For the text-containing cell, return its midpoint in [X, Y] coordinate format. 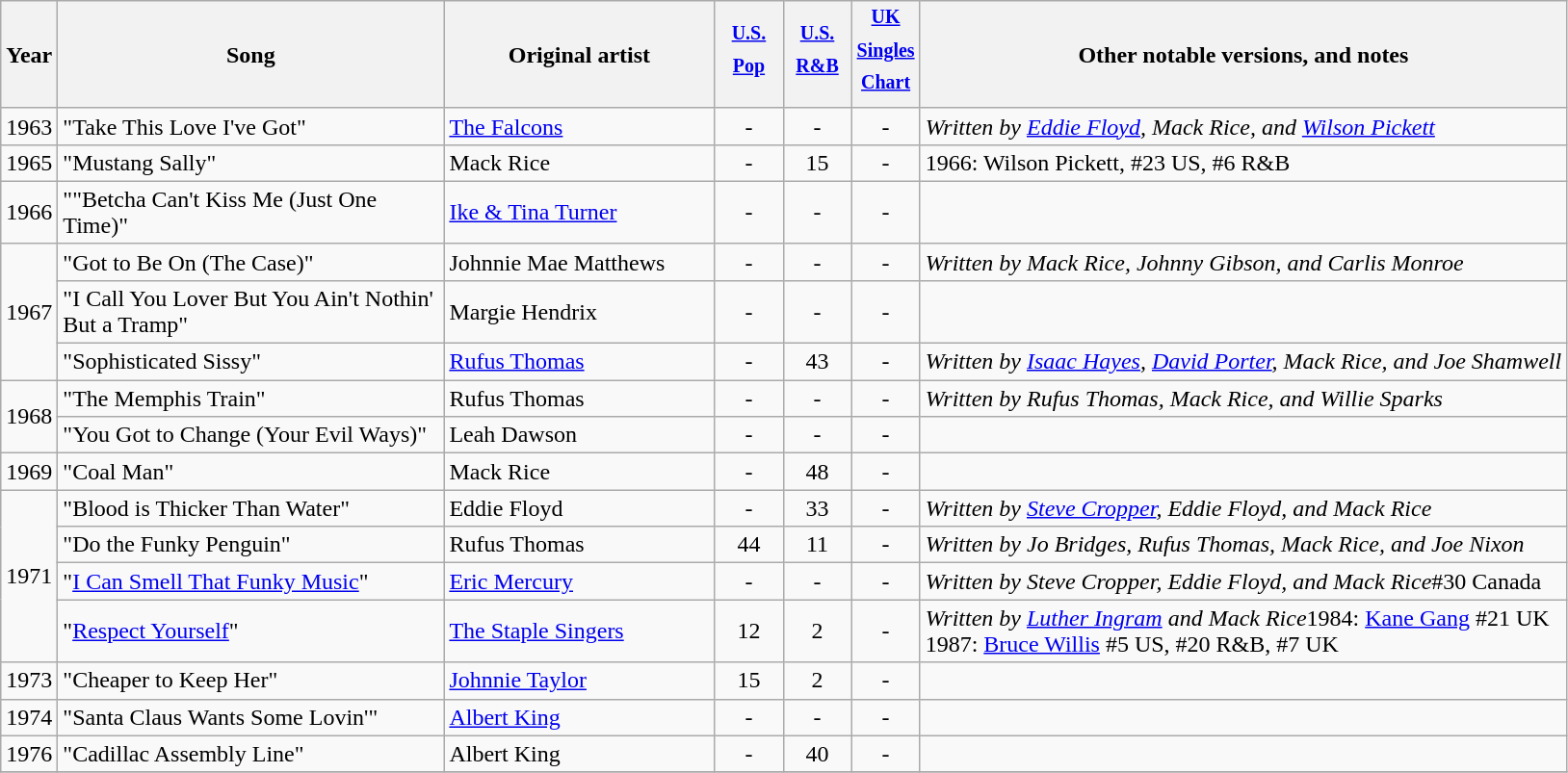
1969 [29, 472]
44 [749, 545]
Written by Eddie Floyd, Mack Rice, and Wilson Pickett [1243, 126]
Eddie Floyd [580, 508]
Song [250, 55]
"I Call You Lover But You Ain't Nothin' But a Tramp" [250, 312]
Written by Steve Cropper, Eddie Floyd, and Mack Rice [1243, 508]
"Take This Love I've Got" [250, 126]
Leah Dawson [580, 435]
Johnnie Taylor [580, 681]
The Staple Singers [580, 631]
"Coal Man" [250, 472]
"Sophisticated Sissy" [250, 362]
"Mustang Sally" [250, 163]
33 [817, 508]
Written by Mack Rice, Johnny Gibson, and Carlis Monroe [1243, 262]
Other notable versions, and notes [1243, 55]
"Got to Be On (The Case)" [250, 262]
"Respect Yourself" [250, 631]
Written by Isaac Hayes, David Porter, Mack Rice, and Joe Shamwell [1243, 362]
1973 [29, 681]
UK Singles Chart [886, 55]
1968 [29, 417]
"Blood is Thicker Than Water" [250, 508]
Written by Steve Cropper, Eddie Floyd, and Mack Rice#30 Canada [1243, 581]
Written by Rufus Thomas, Mack Rice, and Willie Sparks [1243, 399]
"Cadillac Assembly Line" [250, 754]
"I Can Smell That Funky Music" [250, 581]
1965 [29, 163]
Margie Hendrix [580, 312]
Johnnie Mae Matthews [580, 262]
Written by Luther Ingram and Mack Rice1984: Kane Gang #21 UK1987: Bruce Willis #5 US, #20 R&B, #7 UK [1243, 631]
"Santa Claus Wants Some Lovin'" [250, 717]
"You Got to Change (Your Evil Ways)" [250, 435]
1966 [29, 212]
Original artist [580, 55]
The Falcons [580, 126]
1976 [29, 754]
"Do the Funky Penguin" [250, 545]
1966: Wilson Pickett, #23 US, #6 R&B [1243, 163]
1971 [29, 576]
Year [29, 55]
""Betcha Can't Kiss Me (Just One Time)" [250, 212]
1967 [29, 312]
Ike & Tina Turner [580, 212]
U.S. Pop [749, 55]
43 [817, 362]
1974 [29, 717]
"Cheaper to Keep Her" [250, 681]
11 [817, 545]
Written by Jo Bridges, Rufus Thomas, Mack Rice, and Joe Nixon [1243, 545]
Eric Mercury [580, 581]
48 [817, 472]
"The Memphis Train" [250, 399]
1963 [29, 126]
U.S. R&B [817, 55]
12 [749, 631]
40 [817, 754]
